Determine the (X, Y) coordinate at the center of the cell enclosing the given text.  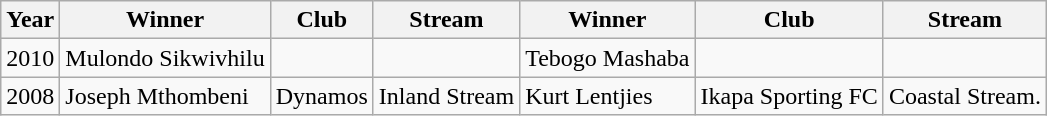
Kurt Lentjies (608, 96)
Ikapa Sporting FC (789, 96)
2010 (30, 58)
Dynamos (322, 96)
Joseph Mthombeni (165, 96)
Mulondo Sikwivhilu (165, 58)
Year (30, 20)
Inland Stream (446, 96)
Tebogo Mashaba (608, 58)
Coastal Stream. (964, 96)
2008 (30, 96)
